Detect which cell encompasses the target text, then output its (X, Y) center coordinate. 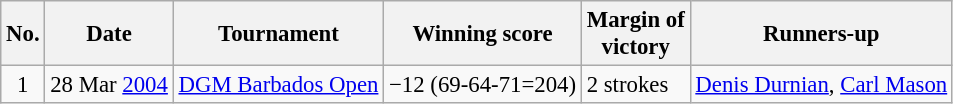
2 strokes (636, 85)
Tournament (278, 34)
No. (23, 34)
−12 (69-64-71=204) (483, 85)
1 (23, 85)
DGM Barbados Open (278, 85)
Date (109, 34)
28 Mar 2004 (109, 85)
Denis Durnian, Carl Mason (821, 85)
Margin ofvictory (636, 34)
Winning score (483, 34)
Runners-up (821, 34)
